Capture the cell that displays the provided text and extract its [X, Y] central coordinate. 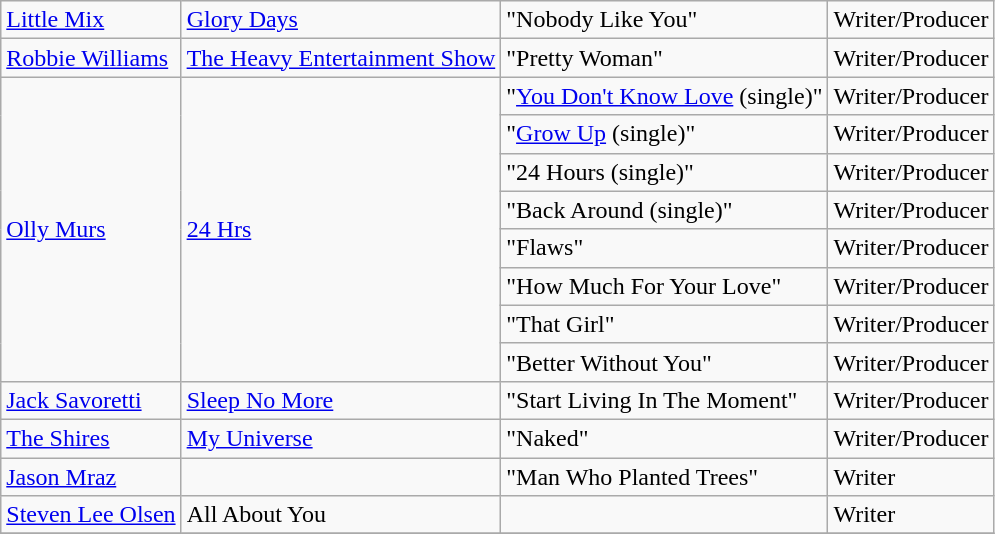
My Universe [341, 438]
Sleep No More [341, 400]
Jack Savoretti [91, 400]
Glory Days [341, 20]
"You Don't Know Love (single)" [664, 96]
All About You [341, 515]
"Flaws" [664, 248]
24 Hrs [341, 229]
"Nobody Like You" [664, 20]
Olly Murs [91, 229]
"Back Around (single)" [664, 210]
Little Mix [91, 20]
"Start Living In The Moment" [664, 400]
"Pretty Woman" [664, 58]
Robbie Williams [91, 58]
Steven Lee Olsen [91, 515]
Jason Mraz [91, 477]
"How Much For Your Love" [664, 286]
"That Girl" [664, 324]
"Better Without You" [664, 362]
"Naked" [664, 438]
"Man Who Planted Trees" [664, 477]
The Shires [91, 438]
"Grow Up (single)" [664, 134]
The Heavy Entertainment Show [341, 58]
"24 Hours (single)" [664, 172]
